Locate the cell with the specified text and output its (X, Y) center coordinate. 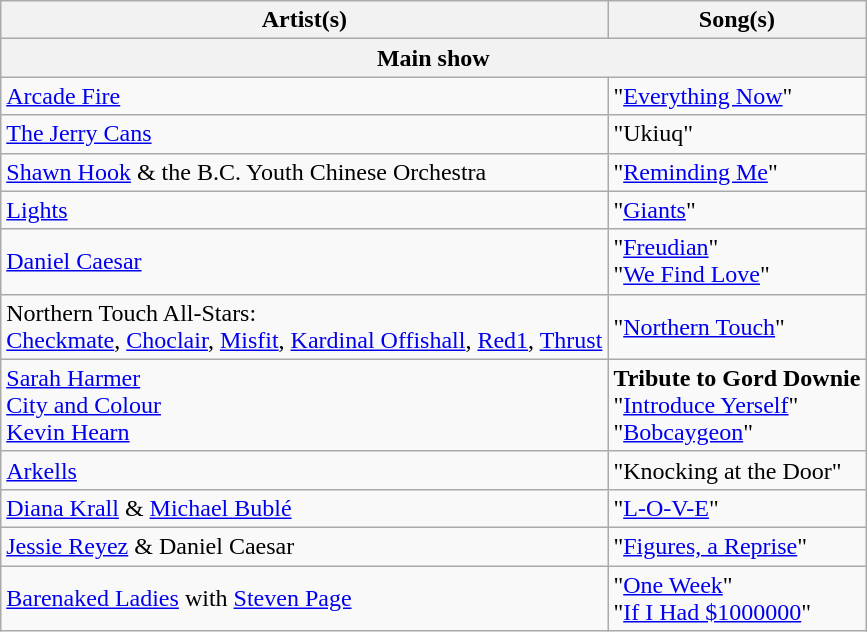
Tribute to Gord Downie"Introduce Yerself""Bobcaygeon" (737, 405)
Arcade Fire (304, 96)
"Everything Now" (737, 96)
Song(s) (737, 20)
The Jerry Cans (304, 134)
"Ukiuq" (737, 134)
Diana Krall & Michael Bublé (304, 508)
"Reminding Me" (737, 172)
Daniel Caesar (304, 262)
Lights (304, 210)
"Giants" (737, 210)
Jessie Reyez & Daniel Caesar (304, 546)
"Freudian""We Find Love" (737, 262)
"Northern Touch" (737, 326)
"Knocking at the Door" (737, 470)
Northern Touch All-Stars:Checkmate, Choclair, Misfit, Kardinal Offishall, Red1, Thrust (304, 326)
Artist(s) (304, 20)
"Figures, a Reprise" (737, 546)
"One Week""If I Had $1000000" (737, 598)
"L-O-V-E" (737, 508)
Shawn Hook & the B.C. Youth Chinese Orchestra (304, 172)
Main show (434, 58)
Arkells (304, 470)
Barenaked Ladies with Steven Page (304, 598)
Sarah HarmerCity and ColourKevin Hearn (304, 405)
